Search for the cell housing the specified text and yield its (x, y) center coordinate. 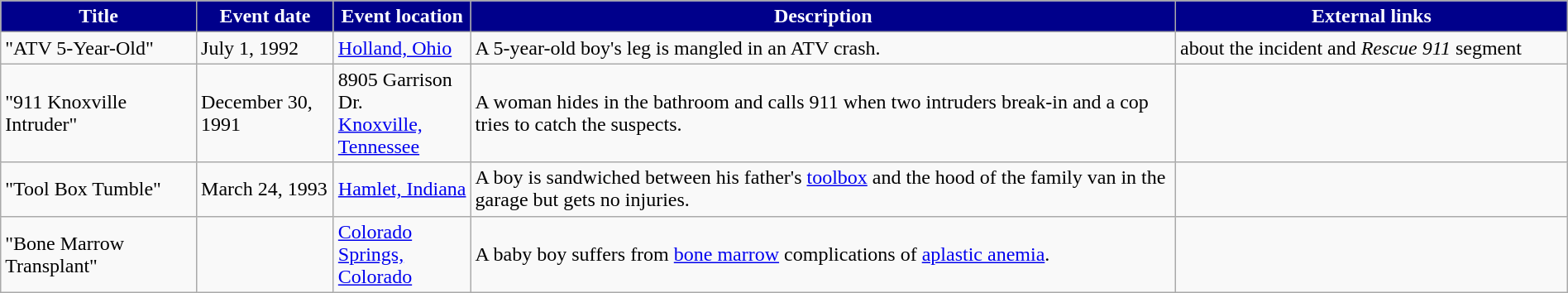
"Tool Box Tumble" (99, 189)
"ATV 5-Year-Old" (99, 48)
"911 Knoxville Intruder" (99, 113)
July 1, 1992 (265, 48)
"Bone Marrow Transplant" (99, 254)
March 24, 1993 (265, 189)
Hamlet, Indiana (402, 189)
Event date (265, 17)
December 30, 1991 (265, 113)
A woman hides in the bathroom and calls 911 when two intruders break-in and a cop tries to catch the suspects. (824, 113)
8905 Garrison Dr.Knoxville, Tennessee (402, 113)
Holland, Ohio (402, 48)
A boy is sandwiched between his father's toolbox and the hood of the family van in the garage but gets no injuries. (824, 189)
Title (99, 17)
about the incident and Rescue 911 segment (1372, 48)
Colorado Springs, Colorado (402, 254)
Event location (402, 17)
External links (1372, 17)
A 5-year-old boy's leg is mangled in an ATV crash. (824, 48)
Description (824, 17)
A baby boy suffers from bone marrow complications of aplastic anemia. (824, 254)
